Identify which cell holds the provided text, then report its (X, Y) central coordinate. 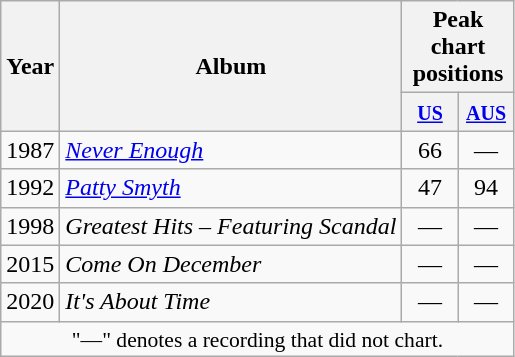
Greatest Hits – Featuring Scandal (231, 226)
66 (430, 150)
US (430, 112)
Come On December (231, 264)
2015 (30, 264)
2020 (30, 302)
94 (486, 188)
Never Enough (231, 150)
AUS (486, 112)
1998 (30, 226)
It's About Time (231, 302)
Peak chart positions (458, 47)
Year (30, 66)
Album (231, 66)
47 (430, 188)
1992 (30, 188)
1987 (30, 150)
"—" denotes a recording that did not chart. (258, 339)
Patty Smyth (231, 188)
